Capture the cell that displays the provided text and extract its [X, Y] central coordinate. 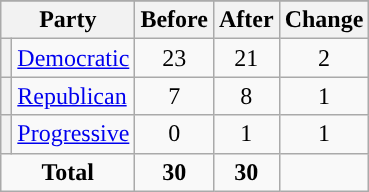
0 [174, 134]
Democratic [74, 58]
23 [174, 58]
After [246, 20]
21 [246, 58]
Republican [74, 96]
7 [174, 96]
8 [246, 96]
Change [324, 20]
2 [324, 58]
Party [68, 20]
Total [68, 172]
Progressive [74, 134]
Before [174, 20]
